Identify which cell holds the provided text, then report its [X, Y] central coordinate. 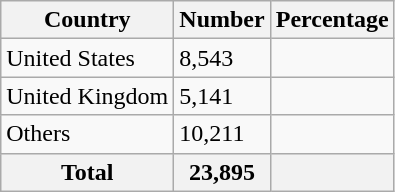
Country [88, 20]
United States [88, 58]
Others [88, 134]
Number [222, 20]
5,141 [222, 96]
United Kingdom [88, 96]
Percentage [332, 20]
Total [88, 172]
8,543 [222, 58]
23,895 [222, 172]
10,211 [222, 134]
